Detect which cell encompasses the target text, then output its [X, Y] center coordinate. 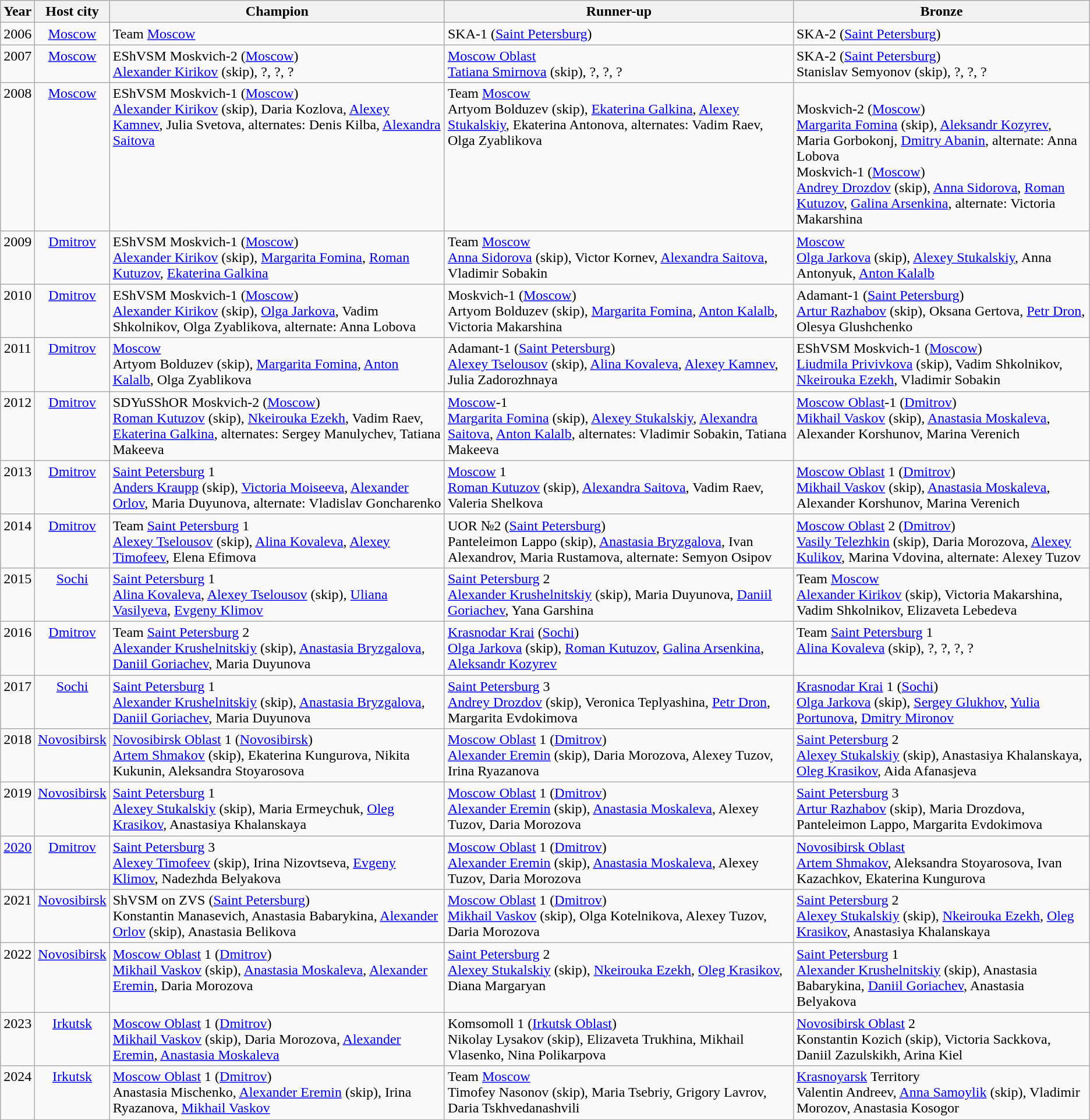
2014 [17, 541]
MoscowArtyom Bolduzev (skip), Margarita Fomina, Anton Kalalb, Olga Zyablikova [277, 364]
UOR №2 (Saint Petersburg)Panteleimon Lappo (skip), Anastasia Bryzgalova, Ivan Alexandrov, Maria Rustamova, alternate: Semyon Osipov [618, 541]
Komsomoll 1 (Irkutsk Oblast) Nikolay Lysakov (skip), Elizaveta Trukhina, Mikhail Vlasenko, Nina Polikarpova [618, 1039]
Year [17, 12]
2008 [17, 157]
2006 [17, 34]
EShVSM Moskvich-1 (Moscow)Liudmila Privivkova (skip), Vadim Shkolnikov, Nkeirouka Ezekh, Vladimir Sobakin [941, 364]
2018 [17, 756]
Moscow Oblast 1 (Dmitrov) Mikhail Vaskov (skip), Daria Morozova, Alexander Eremin, Anastasia Moskaleva [277, 1039]
2020 [17, 863]
Moskvich-1 (Moscow)Artyom Bolduzev (skip), Margarita Fomina, Anton Kalalb, Victoria Makarshina [618, 311]
Saint Petersburg 3Alexey Timofeev (skip), Irina Nizovtseva, Evgeny Klimov, Nadezhda Belyakova [277, 863]
Adamant-1 (Saint Petersburg)Artur Razhabov (skip), Oksana Gertova, Petr Dron, Olesya Glushchenko [941, 311]
Moscow-1Margarita Fomina (skip), Alexey Stukalskiy, Alexandra Saitova, Anton Kalalb, alternates: Vladimir Sobakin, Tatiana Makeeva [618, 426]
Krasnoyarsk Territory Valentin Andreev, Anna Samoylik (skip), Vladimir Morozov, Anastasia Kosogor [941, 1093]
SKA-2 (Saint Petersburg) [941, 34]
SDYuSShOR Moskvich-2 (Moscow)Roman Kutuzov (skip), Nkeirouka Ezekh, Vadim Raev, Ekaterina Galkina, alternates: Sergey Manulychev, Tatiana Makeeva [277, 426]
Saint Petersburg 1Alexander Krushelnitskiy (skip), Anastasia Bryzgalova, Daniil Goriachev, Maria Duyunova [277, 702]
Champion [277, 12]
Saint Petersburg 3Andrey Drozdov (skip), Veronica Teplyashina, Petr Dron, Margarita Evdokimova [618, 702]
EShVSM Moskvich-1 (Moscow)Alexander Kirikov (skip), Olga Jarkova, Vadim Shkolnikov, Olga Zyablikova, alternate: Anna Lobova [277, 311]
Moscow Oblast 1 (Dmitrov) Anastasia Mischenko, Alexander Eremin (skip), Irina Ryazanova, Mikhail Vaskov [277, 1093]
Saint Petersburg 1Alina Kovaleva, Alexey Tselousov (skip), Uliana Vasilyeva, Evgeny Klimov [277, 594]
Moscow Oblast-1 (Dmitrov)Mikhail Vaskov (skip), Anastasia Moskaleva, Alexander Korshunov, Marina Verenich [941, 426]
2021 [17, 916]
Novosibirsk Oblast 2 Konstantin Kozich (skip), Victoria Sackkova, Daniil Zazulskikh, Arina Kiel [941, 1039]
2007 [17, 64]
2016 [17, 648]
Host city [72, 12]
Adamant-1 (Saint Petersburg)Alexey Tselousov (skip), Alina Kovaleva, Alexey Kamnev, Julia Zadorozhnaya [618, 364]
Team Moscow Timofey Nasonov (skip), Maria Tsebriy, Grigory Lavrov, Daria Tskhvedanashvili [618, 1093]
Team Moscow [277, 34]
Saint Petersburg 2Alexey Stukalskiy (skip), Anastasiya Khalanskaya, Oleg Krasikov, Aida Afanasjeva [941, 756]
Saint Petersburg 2 Alexey Stukalskiy (skip), Nkeirouka Ezekh, Oleg Krasikov, Diana Margaryan [618, 978]
Bronze [941, 12]
2009 [17, 257]
Moscow 1Roman Kutuzov (skip), Alexandra Saitova, Vadim Raev, Valeria Shelkova [618, 487]
2010 [17, 311]
2022 [17, 978]
2017 [17, 702]
Moscow Oblast 1 (Dmitrov)Alexander Eremin (skip), Daria Morozova, Alexey Tuzov, Irina Ryazanova [618, 756]
Team MoscowAnna Sidorova (skip), Victor Kornev, Alexandra Saitova, Vladimir Sobakin [618, 257]
2023 [17, 1039]
Moscow Oblast 1 (Dmitrov) Mikhail Vaskov (skip), Anastasia Moskaleva, Alexander Eremin, Daria Morozova [277, 978]
Saint Petersburg 2Alexander Krushelnitskiy (skip), Maria Duyunova, Daniil Goriachev, Yana Garshina [618, 594]
Krasnodar Krai 1 (Sochi)Olga Jarkova (skip), Sergey Glukhov, Yulia Portunova, Dmitry Mironov [941, 702]
2024 [17, 1093]
2011 [17, 364]
Saint Petersburg 1Anders Kraupp (skip), Victoria Moiseeva, Alexander Orlov, Maria Duyunova, alternate: Vladislav Goncharenko [277, 487]
Saint Petersburg 1 Alexander Krushelnitskiy (skip), Anastasia Babarykina, Daniil Goriachev, Anastasia Belyakova [941, 978]
Team Saint Petersburg 1Alexey Tselousov (skip), Alina Kovaleva, Alexey Timofeev, Elena Efimova [277, 541]
Saint Petersburg 3Artur Razhabov (skip), Maria Drozdova, Panteleimon Lappo, Margarita Evdokimova [941, 809]
Runner-up [618, 12]
2013 [17, 487]
Moscow Oblast 1 (Dmitrov) Mikhail Vaskov (skip), Olga Kotelnikova, Alexey Tuzov, Daria Morozova [618, 916]
Krasnodar Krai (Sochi)Olga Jarkova (skip), Roman Kutuzov, Galina Arsenkina, Aleksandr Kozyrev [618, 648]
Novosibirsk OblastArtem Shmakov, Aleksandra Stoyarosova, Ivan Kazachkov, Ekaterina Kungurova [941, 863]
Saint Petersburg 2 Alexey Stukalskiy (skip), Nkeirouka Ezekh, Oleg Krasikov, Anastasiya Khalanskaya [941, 916]
SKA-2 (Saint Petersburg)Stanislav Semyonov (skip), ?, ?, ? [941, 64]
ShVSM on ZVS (Saint Petersburg) Konstantin Manasevich, Anastasia Babarykina, Alexander Orlov (skip), Anastasia Belikova [277, 916]
2012 [17, 426]
EShVSM Moskvich-1 (Moscow)Alexander Kirikov (skip), Daria Kozlova, Alexey Kamnev, Julia Svetova, alternates: Denis Kilba, Alexandra Saitova [277, 157]
MoscowOlga Jarkova (skip), Alexey Stukalskiy, Anna Antonyuk, Anton Kalalb [941, 257]
Team Saint Petersburg 1Alina Kovaleva (skip), ?, ?, ?, ? [941, 648]
Novosibirsk Oblast 1 (Novosibirsk)Artem Shmakov (skip), Ekaterina Kungurova, Nikita Kukunin, Aleksandra Stoyarosova [277, 756]
SKA-1 (Saint Petersburg) [618, 34]
Saint Petersburg 1Alexey Stukalskiy (skip), Maria Ermeychuk, Oleg Krasikov, Anastasiya Khalanskaya [277, 809]
EShVSM Moskvich-2 (Moscow)Alexander Kirikov (skip), ?, ?, ? [277, 64]
Team Saint Petersburg 2Alexander Krushelnitskiy (skip), Anastasia Bryzgalova, Daniil Goriachev, Maria Duyunova [277, 648]
2015 [17, 594]
Moscow OblastTatiana Smirnova (skip), ?, ?, ? [618, 64]
Team MoscowArtyom Bolduzev (skip), Ekaterina Galkina, Alexey Stukalskiy, Ekaterina Antonova, alternates: Vadim Raev, Olga Zyablikova [618, 157]
Moscow Oblast 2 (Dmitrov)Vasily Telezhkin (skip), Daria Morozova, Alexey Kulikov, Marina Vdovina, alternate: Alexey Tuzov [941, 541]
Team MoscowAlexander Kirikov (skip), Victoria Makarshina, Vadim Shkolnikov, Elizaveta Lebedeva [941, 594]
Moscow Oblast 1 (Dmitrov)Mikhail Vaskov (skip), Anastasia Moskaleva, Alexander Korshunov, Marina Verenich [941, 487]
EShVSM Moskvich-1 (Moscow)Alexander Kirikov (skip), Margarita Fomina, Roman Kutuzov, Ekaterina Galkina [277, 257]
2019 [17, 809]
